Scan for the cell matching the given text and deliver its (x, y) coordinate at center. 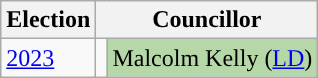
2023 (48, 58)
Councillor (207, 20)
Election (48, 20)
Malcolm Kelly (LD) (212, 58)
